Capture the cell that displays the provided text and extract its [x, y] central coordinate. 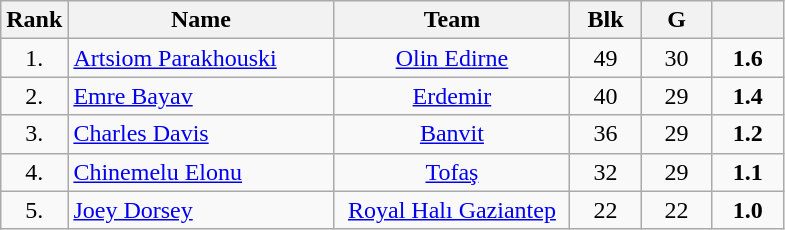
5. [34, 210]
1.4 [748, 96]
40 [606, 96]
G [676, 20]
1.1 [748, 172]
1. [34, 58]
Chinemelu Elonu [201, 172]
Rank [34, 20]
Artsiom Parakhouski [201, 58]
Blk [606, 20]
Banvit [452, 134]
2. [34, 96]
1.2 [748, 134]
Joey Dorsey [201, 210]
49 [606, 58]
Name [201, 20]
1.6 [748, 58]
Olin Edirne [452, 58]
Emre Bayav [201, 96]
Erdemir [452, 96]
Charles Davis [201, 134]
Royal Halı Gaziantep [452, 210]
4. [34, 172]
Tofaş [452, 172]
30 [676, 58]
Team [452, 20]
3. [34, 134]
32 [606, 172]
36 [606, 134]
1.0 [748, 210]
